For the text-containing cell, return its midpoint in (X, Y) coordinate format. 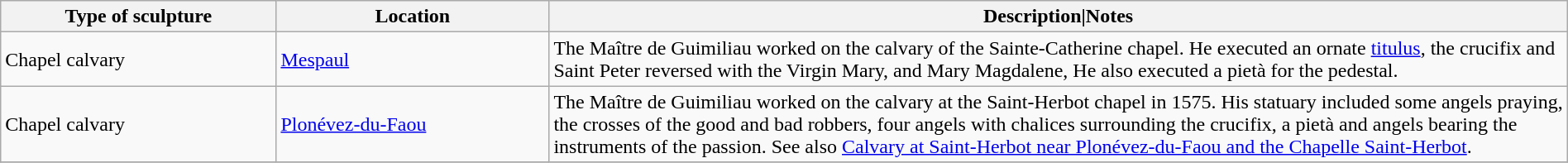
Mespaul (413, 60)
Plonévez-du-Faou (413, 124)
Location (413, 17)
Description|Notes (1059, 17)
Type of sculpture (139, 17)
